Find where the given text appears and provide that cell's center as [X, Y] coordinate. 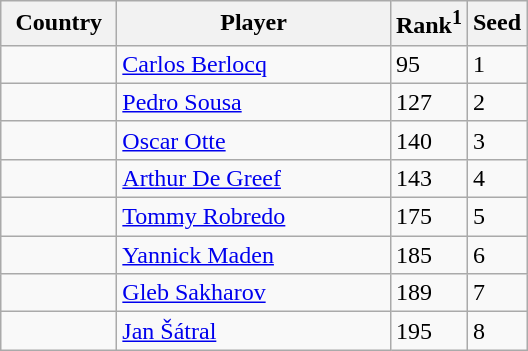
185 [428, 255]
Tommy Robredo [254, 217]
Yannick Maden [254, 255]
2 [496, 102]
Pedro Sousa [254, 102]
Jan Šátral [254, 331]
Gleb Sakharov [254, 293]
7 [496, 293]
3 [496, 140]
4 [496, 178]
143 [428, 178]
Carlos Berlocq [254, 64]
Arthur De Greef [254, 178]
Seed [496, 24]
Player [254, 24]
5 [496, 217]
195 [428, 331]
Rank1 [428, 24]
175 [428, 217]
140 [428, 140]
6 [496, 255]
8 [496, 331]
Oscar Otte [254, 140]
Country [59, 24]
95 [428, 64]
1 [496, 64]
127 [428, 102]
189 [428, 293]
